Extract the (X, Y) coordinate from the center of the cell holding the provided text.  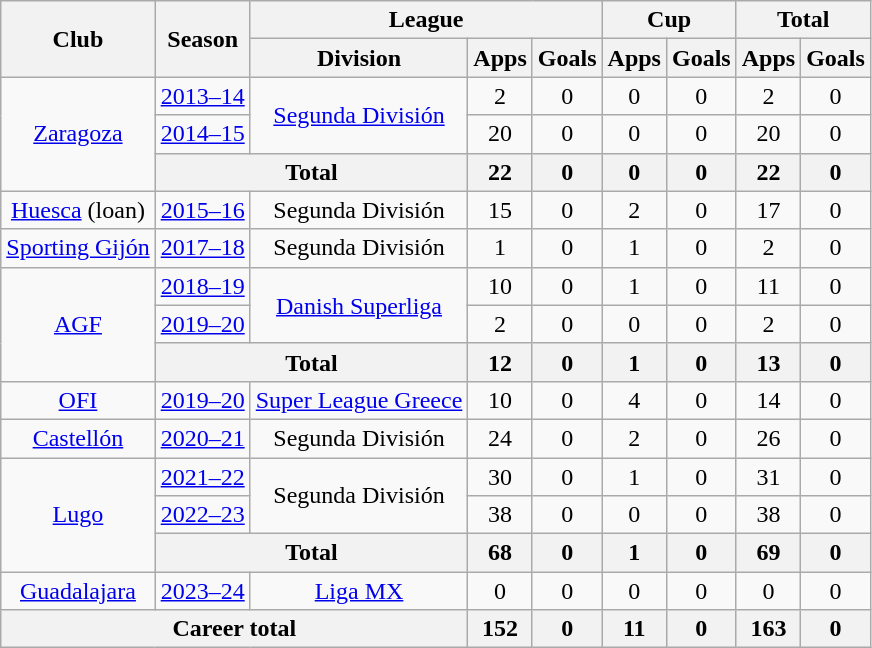
2015–16 (202, 210)
31 (768, 477)
163 (768, 629)
Super League Greece (359, 400)
2018–19 (202, 286)
17 (768, 210)
Danish Superliga (359, 305)
2022–23 (202, 515)
2014–15 (202, 134)
Sporting Gijón (78, 248)
Club (78, 39)
Guadalajara (78, 591)
OFI (78, 400)
69 (768, 553)
AGF (78, 324)
2017–18 (202, 248)
Cup (669, 20)
2013–14 (202, 96)
Career total (234, 629)
League (426, 20)
26 (768, 438)
Liga MX (359, 591)
68 (500, 553)
2021–22 (202, 477)
Division (359, 58)
Season (202, 39)
Huesca (loan) (78, 210)
Castellón (78, 438)
14 (768, 400)
4 (634, 400)
2023–24 (202, 591)
Lugo (78, 515)
24 (500, 438)
30 (500, 477)
12 (500, 362)
13 (768, 362)
15 (500, 210)
Zaragoza (78, 134)
152 (500, 629)
2020–21 (202, 438)
